Provide the (X, Y) coordinate of the cell's center where the given text is located.  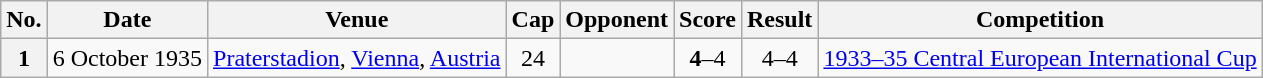
Score (708, 20)
No. (24, 20)
Cap (533, 20)
Competition (1040, 20)
Venue (357, 20)
Opponent (617, 20)
Date (127, 20)
1 (24, 58)
6 October 1935 (127, 58)
Result (779, 20)
1933–35 Central European International Cup (1040, 58)
24 (533, 58)
Praterstadion, Vienna, Austria (357, 58)
